Return the [x, y] coordinate for the center point of the cell that contains the specified text.  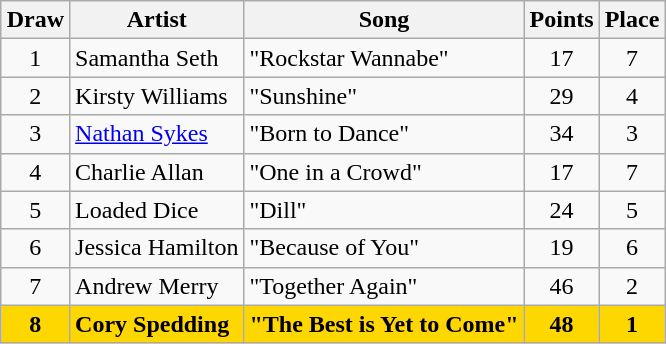
48 [562, 324]
Cory Spedding [157, 324]
Place [632, 20]
46 [562, 286]
24 [562, 210]
"The Best is Yet to Come" [384, 324]
19 [562, 248]
Nathan Sykes [157, 134]
8 [35, 324]
Song [384, 20]
"Because of You" [384, 248]
Jessica Hamilton [157, 248]
"Sunshine" [384, 96]
"Rockstar Wannabe" [384, 58]
Andrew Merry [157, 286]
Artist [157, 20]
Loaded Dice [157, 210]
29 [562, 96]
Draw [35, 20]
Samantha Seth [157, 58]
"Born to Dance" [384, 134]
Charlie Allan [157, 172]
"Together Again" [384, 286]
34 [562, 134]
"Dill" [384, 210]
Points [562, 20]
Kirsty Williams [157, 96]
"One in a Crowd" [384, 172]
